Pinpoint the cell where the given text exists, returning its [X, Y] midpoint coordinate. 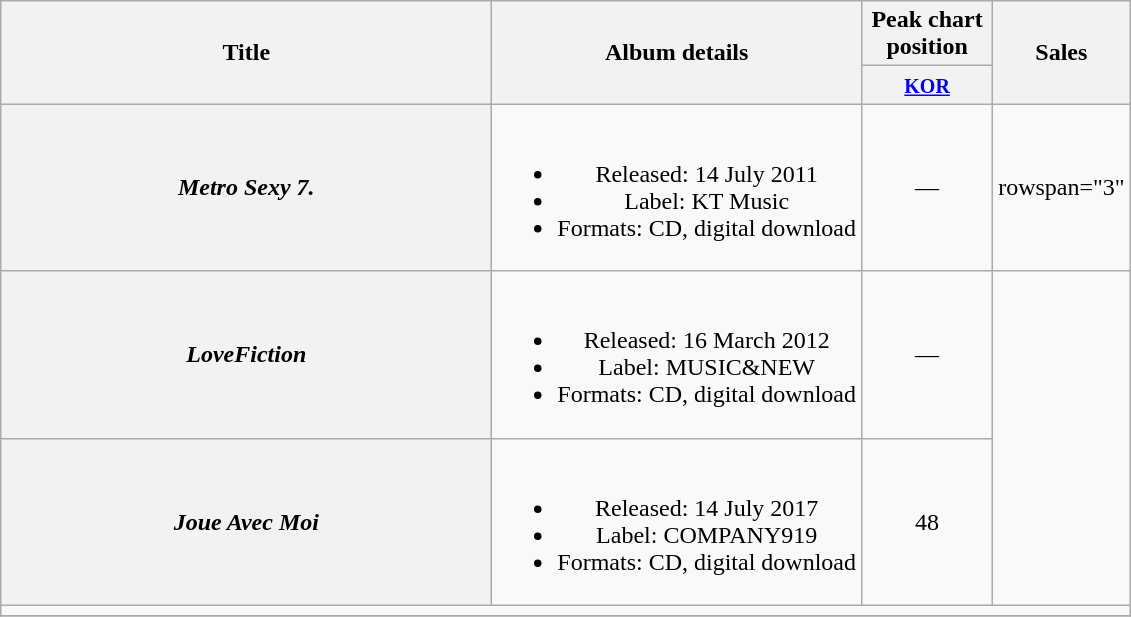
Album details [677, 52]
Metro Sexy 7. [246, 188]
Sales [1062, 52]
Joue Avec Moi [246, 522]
48 [928, 522]
Released: 14 July 2017Label: COMPANY919Formats: CD, digital download [677, 522]
rowspan="3" [1062, 188]
Released: 16 March 2012Label: MUSIC&NEWFormats: CD, digital download [677, 354]
KOR [928, 85]
Released: 14 July 2011Label: KT MusicFormats: CD, digital download [677, 188]
LoveFiction [246, 354]
Peak chart position [928, 34]
Title [246, 52]
